Detect which cell encompasses the target text, then output its [X, Y] center coordinate. 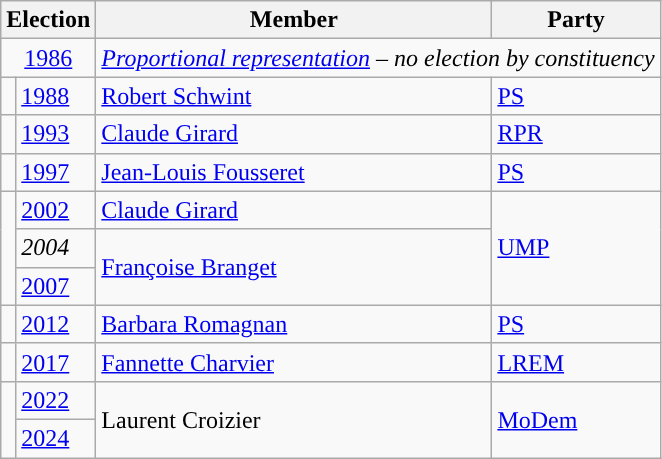
Party [576, 20]
Françoise Branget [294, 267]
2022 [56, 400]
2012 [56, 324]
LREM [576, 362]
UMP [576, 248]
Proportional representation – no election by constituency [378, 58]
2024 [56, 438]
2004 [56, 248]
1988 [56, 96]
2017 [56, 362]
1993 [56, 134]
1997 [56, 172]
2002 [56, 210]
1986 [48, 58]
Jean-Louis Fousseret [294, 172]
Fannette Charvier [294, 362]
Member [294, 20]
Barbara Romagnan [294, 324]
Election [48, 20]
Robert Schwint [294, 96]
Laurent Croizier [294, 419]
MoDem [576, 419]
RPR [576, 134]
2007 [56, 286]
